Search for the cell housing the specified text and yield its (x, y) center coordinate. 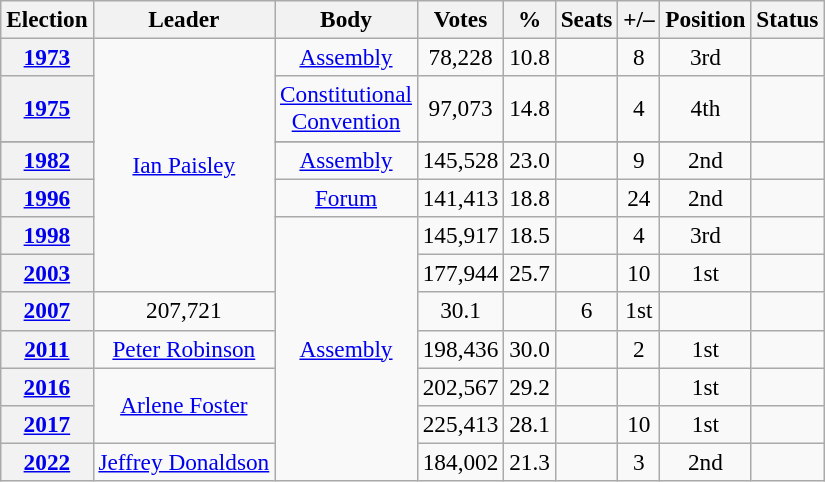
2 (639, 349)
25.7 (530, 273)
1973 (47, 57)
Arlene Foster (184, 405)
3 (639, 462)
141,413 (460, 197)
Status (788, 19)
177,944 (460, 273)
2022 (47, 462)
145,917 (460, 235)
1996 (47, 197)
2011 (47, 349)
202,567 (460, 386)
18.5 (530, 235)
184,002 (460, 462)
2016 (47, 386)
2007 (47, 311)
Position (706, 19)
Constitutional Convention (346, 108)
1982 (47, 160)
Peter Robinson (184, 349)
+/– (639, 19)
10.8 (530, 57)
30.0 (530, 349)
Votes (460, 19)
1975 (47, 108)
198,436 (460, 349)
28.1 (530, 424)
145,528 (460, 160)
6 (586, 311)
2017 (47, 424)
207,721 (184, 311)
30.1 (460, 311)
Election (47, 19)
Leader (184, 19)
21.3 (530, 462)
225,413 (460, 424)
Ian Paisley (184, 165)
Forum (346, 197)
Jeffrey Donaldson (184, 462)
4th (706, 108)
14.8 (530, 108)
78,228 (460, 57)
23.0 (530, 160)
Body (346, 19)
24 (639, 197)
97,073 (460, 108)
29.2 (530, 386)
18.8 (530, 197)
9 (639, 160)
2003 (47, 273)
8 (639, 57)
Seats (586, 19)
1998 (47, 235)
% (530, 19)
